For the text-containing cell, return its midpoint in [x, y] coordinate format. 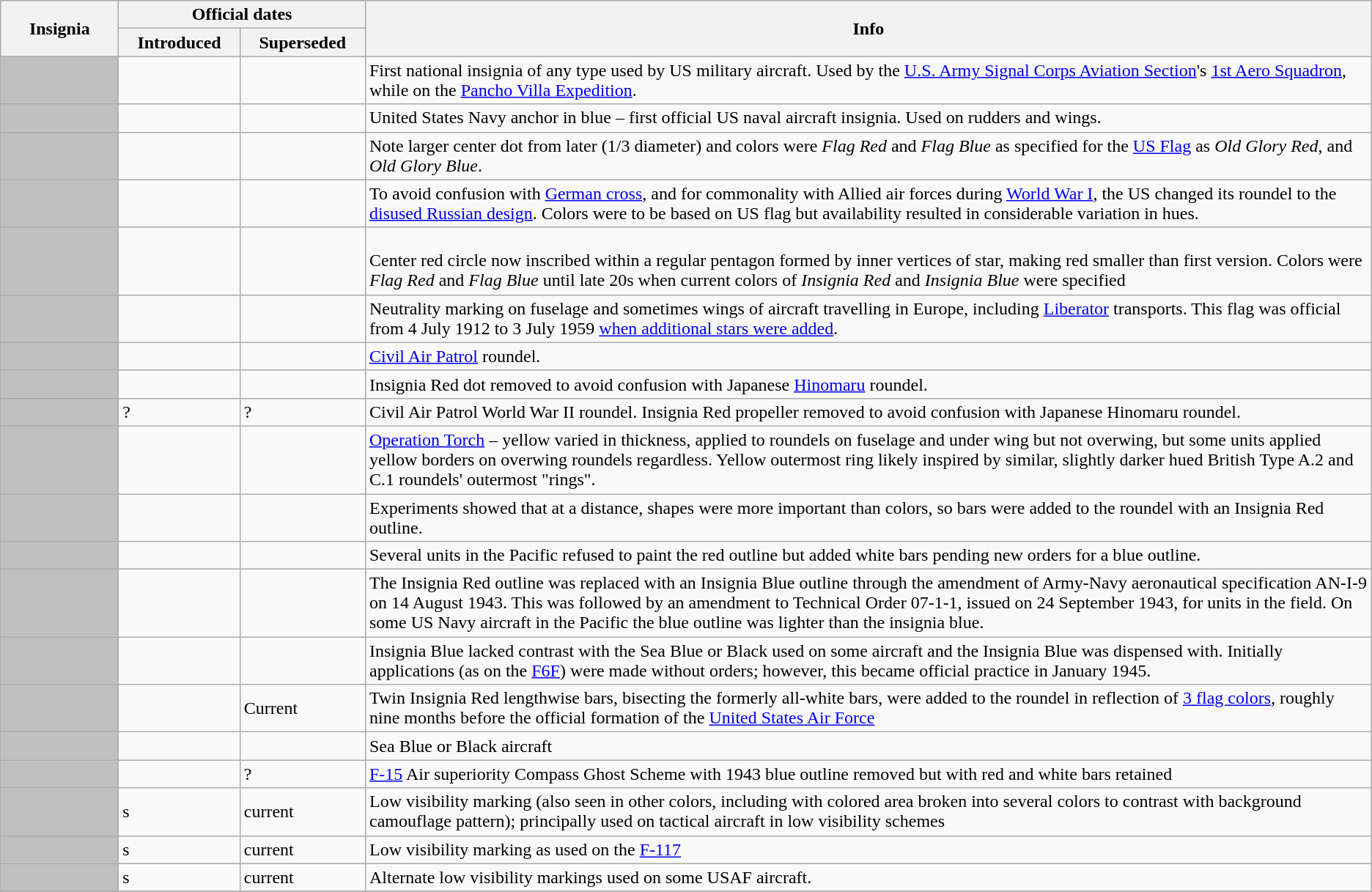
Low visibility marking as used on the F-117 [868, 849]
Experiments showed that at a distance, shapes were more important than colors, so bars were added to the roundel with an Insignia Red outline. [868, 517]
Several units in the Pacific refused to paint the red outline but added white bars pending new orders for a blue outline. [868, 556]
United States Navy anchor in blue – first official US naval aircraft insignia. Used on rudders and wings. [868, 118]
Info [868, 29]
Civil Air Patrol roundel. [868, 356]
Civil Air Patrol World War II roundel. Insignia Red propeller removed to avoid confusion with Japanese Hinomaru roundel. [868, 412]
Alternate low visibility markings used on some USAF aircraft. [868, 877]
Sea Blue or Black aircraft [868, 746]
F-15 Air superiority Compass Ghost Scheme with 1943 blue outline removed but with red and white bars retained [868, 774]
Introduced [179, 43]
Superseded [302, 43]
Official dates [242, 15]
Insignia Red dot removed to avoid confusion with Japanese Hinomaru roundel. [868, 384]
Insignia [60, 29]
Current [302, 708]
